Find where the given text appears and provide that cell's center as [X, Y] coordinate. 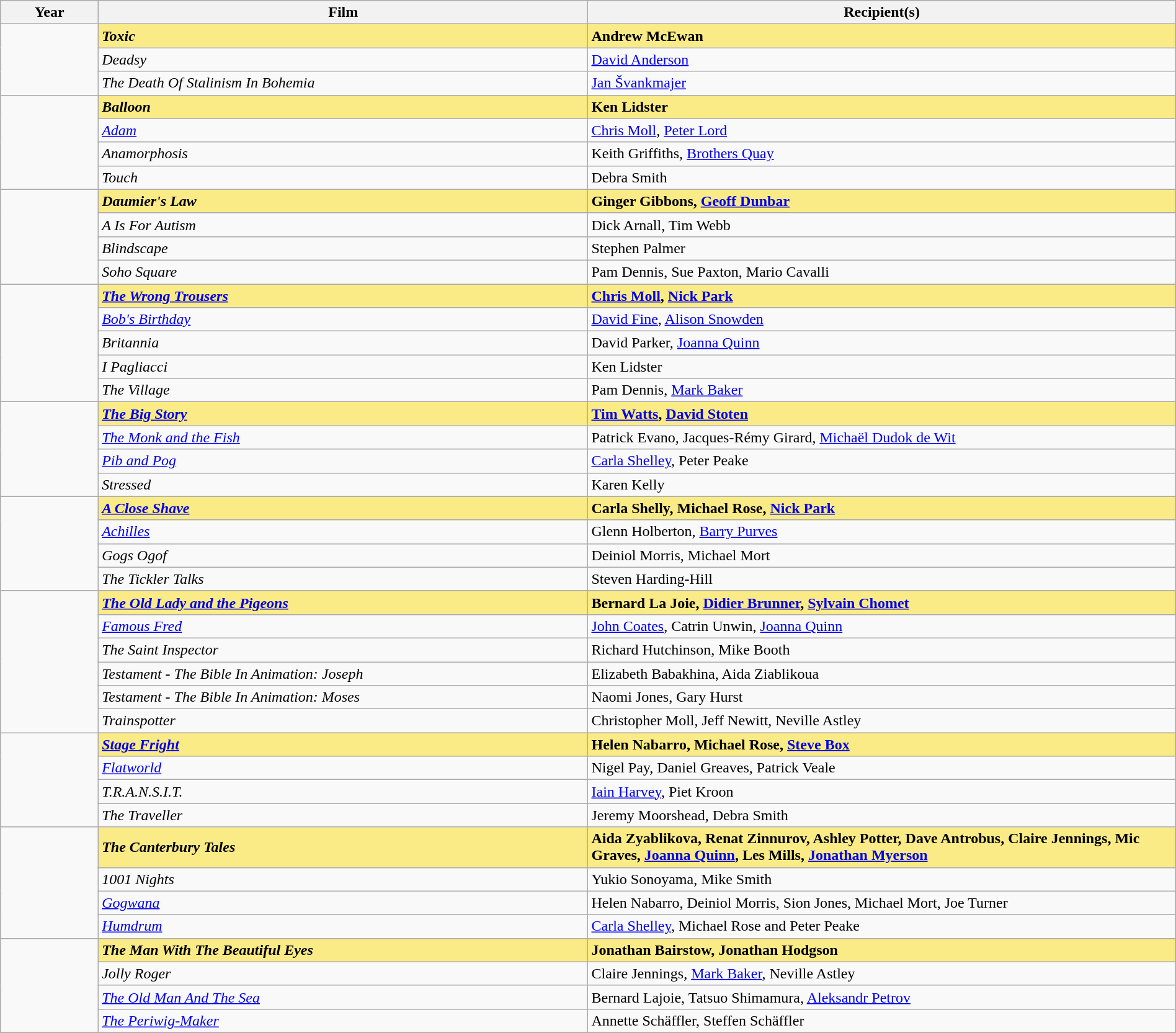
Andrew McEwan [882, 36]
Carla Shelley, Michael Rose and Peter Peake [882, 926]
A Close Shave [344, 508]
Touch [344, 177]
Recipient(s) [882, 12]
Patrick Evano, Jacques-Rémy Girard, Michaël Dudok de Wit [882, 437]
Bernard La Joie, Didier Brunner, Sylvain Chomet [882, 602]
The Periwig-Maker [344, 1021]
Toxic [344, 36]
Anamorphosis [344, 154]
A Is For Autism [344, 225]
Elizabeth Babakhina, Aida Ziablikoua [882, 673]
The Death Of Stalinism In Bohemia [344, 83]
Helen Nabarro, Deiniol Morris, Sion Jones, Michael Mort, Joe Turner [882, 903]
I Pagliacci [344, 367]
Jan Švankmajer [882, 83]
The Tickler Talks [344, 579]
Carla Shelley, Peter Peake [882, 461]
The Traveller [344, 815]
David Parker, Joanna Quinn [882, 343]
The Monk and the Fish [344, 437]
The Old Man And The Sea [344, 997]
Britannia [344, 343]
Jolly Roger [344, 973]
Pam Dennis, Sue Paxton, Mario Cavalli [882, 272]
Famous Fred [344, 626]
Testament - The Bible In Animation: Joseph [344, 673]
Richard Hutchinson, Mike Booth [882, 650]
Glenn Holberton, Barry Purves [882, 532]
Nigel Pay, Daniel Greaves, Patrick Veale [882, 768]
Flatworld [344, 768]
Year [50, 12]
Yukio Sonoyama, Mike Smith [882, 879]
1001 Nights [344, 879]
David Anderson [882, 60]
Keith Griffiths, Brothers Quay [882, 154]
Steven Harding-Hill [882, 579]
Bob's Birthday [344, 320]
The Saint Inspector [344, 650]
Blindscape [344, 248]
Gogs Ogof [344, 555]
Jeremy Moorshead, Debra Smith [882, 815]
Helen Nabarro, Michael Rose, Steve Box [882, 745]
Carla Shelly, Michael Rose, Nick Park [882, 508]
Pib and Pog [344, 461]
Chris Moll, Nick Park [882, 296]
Dick Arnall, Tim Webb [882, 225]
David Fine, Alison Snowden [882, 320]
Deiniol Morris, Michael Mort [882, 555]
Adam [344, 130]
Deadsy [344, 60]
Balloon [344, 107]
Debra Smith [882, 177]
Humdrum [344, 926]
Annette Schäffler, Steffen Schäffler [882, 1021]
Tim Watts, David Stoten [882, 414]
Chris Moll, Peter Lord [882, 130]
Bernard Lajoie, Tatsuo Shimamura, Aleksandr Petrov [882, 997]
Trainspotter [344, 721]
The Wrong Trousers [344, 296]
T.R.A.N.S.I.T. [344, 792]
The Big Story [344, 414]
Christopher Moll, Jeff Newitt, Neville Astley [882, 721]
Daumier's Law [344, 201]
Gogwana [344, 903]
The Canterbury Tales [344, 847]
Film [344, 12]
Stressed [344, 485]
Achilles [344, 532]
Stephen Palmer [882, 248]
John Coates, Catrin Unwin, Joanna Quinn [882, 626]
Soho Square [344, 272]
Jonathan Bairstow, Jonathan Hodgson [882, 950]
Stage Fright [344, 745]
Karen Kelly [882, 485]
Aida Zyablikova, Renat Zinnurov, Ashley Potter, Dave Antrobus, Claire Jennings, Mic Graves, Joanna Quinn, Les Mills, Jonathan Myerson [882, 847]
Naomi Jones, Gary Hurst [882, 697]
Iain Harvey, Piet Kroon [882, 792]
The Man With The Beautiful Eyes [344, 950]
Pam Dennis, Mark Baker [882, 390]
Claire Jennings, Mark Baker, Neville Astley [882, 973]
The Village [344, 390]
The Old Lady and the Pigeons [344, 602]
Ginger Gibbons, Geoff Dunbar [882, 201]
Testament - The Bible In Animation: Moses [344, 697]
